Scan for the cell matching the given text and deliver its [X, Y] coordinate at center. 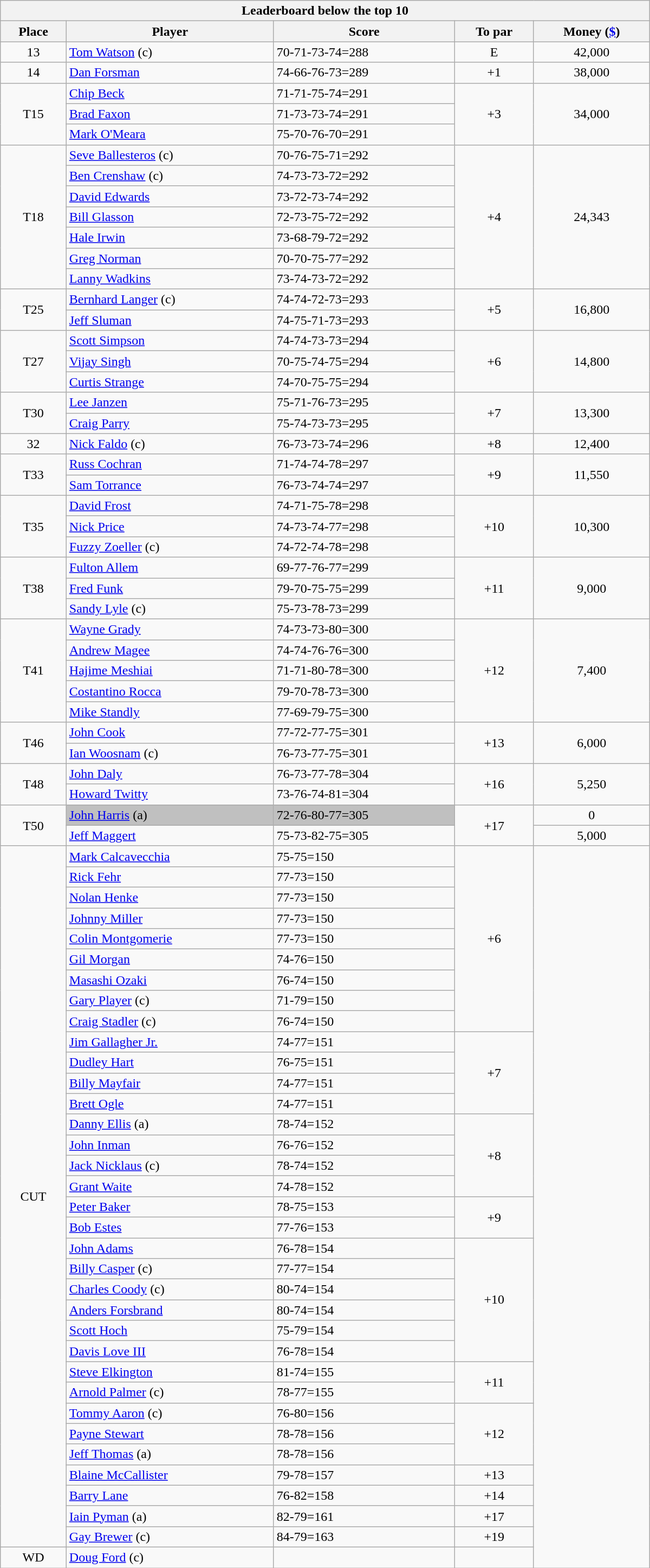
Doug Ford (c) [170, 1557]
Billy Casper (c) [170, 1269]
Barry Lane [170, 1495]
Nick Faldo (c) [170, 444]
79-78=157 [364, 1475]
Brad Faxon [170, 114]
74-74-73-73=294 [364, 341]
75-79=154 [364, 1331]
82-79=161 [364, 1516]
Nick Price [170, 526]
CUT [34, 1196]
Craig Parry [170, 423]
76-73-77-75=301 [364, 753]
76-80=156 [364, 1413]
T25 [34, 310]
Score [364, 31]
78-75=153 [364, 1207]
T38 [34, 588]
71-73-73-74=291 [364, 114]
Chip Beck [170, 93]
Mark Calcavecchia [170, 856]
34,000 [591, 114]
72-76-80-77=305 [364, 815]
74-78=152 [364, 1186]
Tommy Aaron (c) [170, 1413]
John Harris (a) [170, 815]
84-79=163 [364, 1537]
Bill Glasson [170, 217]
70-71-73-74=288 [364, 52]
Dan Forsman [170, 73]
Mike Standly [170, 712]
Scott Simpson [170, 341]
74-76=150 [364, 960]
Gil Morgan [170, 960]
Leaderboard below the top 10 [325, 11]
T48 [34, 784]
T41 [34, 671]
Ben Crenshaw (c) [170, 176]
73-74-73-72=292 [364, 279]
Andrew Magee [170, 650]
Place [34, 31]
Wayne Grady [170, 630]
74-75-71-73=293 [364, 320]
76-82=158 [364, 1495]
76-76=152 [364, 1145]
77-72-77-75=301 [364, 733]
9,000 [591, 588]
6,000 [591, 743]
77-69-79-75=300 [364, 712]
John Cook [170, 733]
Billy Mayfair [170, 1083]
76-73-77-78=304 [364, 774]
Curtis Strange [170, 382]
John Daly [170, 774]
Hale Irwin [170, 237]
Brett Ogle [170, 1104]
74-74-72-73=293 [364, 300]
74-70-75-75=294 [364, 382]
Payne Stewart [170, 1434]
Tom Watson (c) [170, 52]
Nolan Henke [170, 897]
10,300 [591, 526]
Bob Estes [170, 1227]
72-73-75-72=292 [364, 217]
Lanny Wadkins [170, 279]
71-79=150 [364, 1001]
78-77=155 [364, 1392]
Iain Pyman (a) [170, 1516]
Fulton Allem [170, 567]
14 [34, 73]
T27 [34, 361]
73-72-73-74=292 [364, 196]
71-74-74-78=297 [364, 464]
75-74-73-73=295 [364, 423]
E [494, 52]
Arnold Palmer (c) [170, 1392]
69-77-76-77=299 [364, 567]
Dudley Hart [170, 1062]
+19 [494, 1537]
75-73-78-73=299 [364, 609]
71-71-75-74=291 [364, 93]
77-77=154 [364, 1269]
Money ($) [591, 31]
77-76=153 [364, 1227]
T35 [34, 526]
13,300 [591, 413]
+16 [494, 784]
75-71-76-73=295 [364, 403]
5,250 [591, 784]
John Adams [170, 1248]
76-75=151 [364, 1062]
Jeff Sluman [170, 320]
75-75=150 [364, 856]
Scott Hoch [170, 1331]
Craig Stadler (c) [170, 1021]
Rick Fehr [170, 877]
Grant Waite [170, 1186]
Jeff Maggert [170, 835]
T18 [34, 217]
WD [34, 1557]
T33 [34, 475]
+5 [494, 310]
0 [591, 815]
42,000 [591, 52]
Costantino Rocca [170, 691]
74-73-73-72=292 [364, 176]
5,000 [591, 835]
32 [34, 444]
Russ Cochran [170, 464]
+4 [494, 217]
70-70-75-77=292 [364, 258]
Fred Funk [170, 588]
Gay Brewer (c) [170, 1537]
Gary Player (c) [170, 1001]
T50 [34, 825]
John Inman [170, 1145]
74-73-73-80=300 [364, 630]
+14 [494, 1495]
16,800 [591, 310]
13 [34, 52]
Jack Nicklaus (c) [170, 1165]
70-76-75-71=292 [364, 155]
Danny Ellis (a) [170, 1124]
Bernhard Langer (c) [170, 300]
76-73-74-74=297 [364, 485]
Peter Baker [170, 1207]
Fuzzy Zoeller (c) [170, 547]
Masashi Ozaki [170, 980]
38,000 [591, 73]
73-68-79-72=292 [364, 237]
Jeff Thomas (a) [170, 1454]
Mark O'Meara [170, 134]
76-73-73-74=296 [364, 444]
70-75-74-75=294 [364, 361]
7,400 [591, 671]
Sandy Lyle (c) [170, 609]
T30 [34, 413]
79-70-78-73=300 [364, 691]
81-74=155 [364, 1372]
T46 [34, 743]
T15 [34, 114]
12,400 [591, 444]
74-72-74-78=298 [364, 547]
74-71-75-78=298 [364, 506]
Vijay Singh [170, 361]
14,800 [591, 361]
75-70-76-70=291 [364, 134]
Colin Montgomerie [170, 939]
Johnny Miller [170, 918]
79-70-75-75=299 [364, 588]
Jim Gallagher Jr. [170, 1042]
71-71-80-78=300 [364, 671]
Seve Ballesteros (c) [170, 155]
Anders Forsbrand [170, 1310]
Blaine McCallister [170, 1475]
74-66-76-73=289 [364, 73]
Charles Coody (c) [170, 1290]
75-73-82-75=305 [364, 835]
David Edwards [170, 196]
David Frost [170, 506]
24,343 [591, 217]
To par [494, 31]
Lee Janzen [170, 403]
Greg Norman [170, 258]
74-73-74-77=298 [364, 526]
Ian Woosnam (c) [170, 753]
Howard Twitty [170, 794]
Davis Love III [170, 1351]
Hajime Meshiai [170, 671]
Player [170, 31]
73-76-74-81=304 [364, 794]
+3 [494, 114]
+1 [494, 73]
Steve Elkington [170, 1372]
74-74-76-76=300 [364, 650]
11,550 [591, 475]
Sam Torrance [170, 485]
